Extract the (x, y) coordinate from the center of the cell holding the provided text.  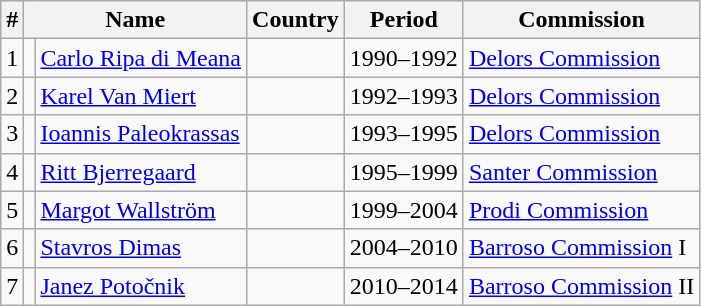
6 (12, 248)
1995–1999 (404, 172)
2010–2014 (404, 286)
1 (12, 58)
Name (136, 20)
# (12, 20)
Margot Wallström (141, 210)
Barroso Commission I (581, 248)
Ioannis Paleokrassas (141, 134)
1993–1995 (404, 134)
Karel Van Miert (141, 96)
5 (12, 210)
Period (404, 20)
7 (12, 286)
Stavros Dimas (141, 248)
Commission (581, 20)
2004–2010 (404, 248)
Ritt Bjerregaard (141, 172)
Carlo Ripa di Meana (141, 58)
Santer Commission (581, 172)
Country (296, 20)
1992–1993 (404, 96)
Barroso Commission II (581, 286)
1990–1992 (404, 58)
Prodi Commission (581, 210)
3 (12, 134)
Janez Potočnik (141, 286)
4 (12, 172)
1999–2004 (404, 210)
2 (12, 96)
